Return the (x, y) coordinate for the center point of the cell that contains the specified text.  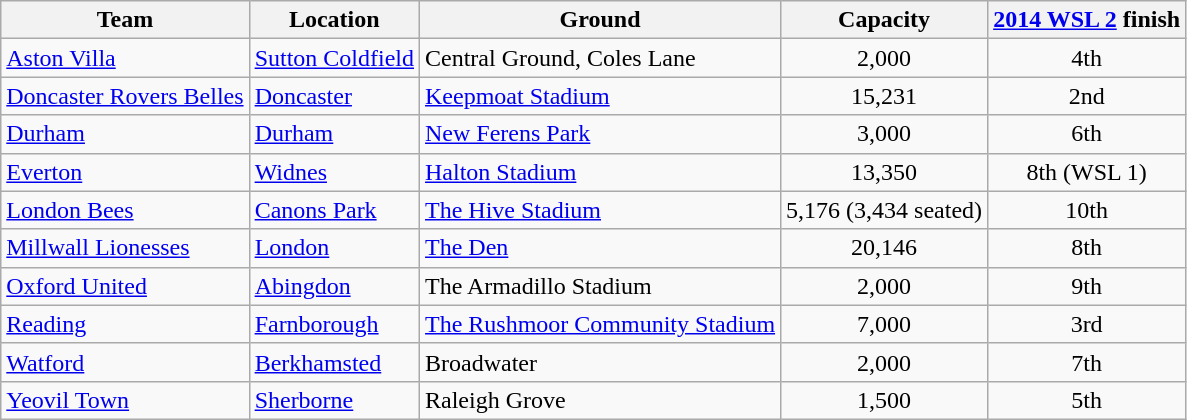
Capacity (884, 20)
Ground (600, 20)
The Den (600, 248)
2014 WSL 2 finish (1087, 20)
Sherborne (334, 400)
Berkhamsted (334, 362)
10th (1087, 210)
Central Ground, Coles Lane (600, 58)
The Armadillo Stadium (600, 286)
Keepmoat Stadium (600, 96)
8th (WSL 1) (1087, 172)
3rd (1087, 324)
Canons Park (334, 210)
New Ferens Park (600, 134)
4th (1087, 58)
9th (1087, 286)
Sutton Coldfield (334, 58)
Doncaster Rovers Belles (125, 96)
15,231 (884, 96)
Abingdon (334, 286)
7th (1087, 362)
Reading (125, 324)
3,000 (884, 134)
2nd (1087, 96)
Everton (125, 172)
The Rushmoor Community Stadium (600, 324)
London Bees (125, 210)
Halton Stadium (600, 172)
1,500 (884, 400)
Millwall Lionesses (125, 248)
Doncaster (334, 96)
7,000 (884, 324)
5th (1087, 400)
5,176 (3,434 seated) (884, 210)
Location (334, 20)
Farnborough (334, 324)
The Hive Stadium (600, 210)
Aston Villa (125, 58)
Oxford United (125, 286)
Raleigh Grove (600, 400)
Watford (125, 362)
Team (125, 20)
Broadwater (600, 362)
8th (1087, 248)
13,350 (884, 172)
Widnes (334, 172)
London (334, 248)
6th (1087, 134)
Yeovil Town (125, 400)
20,146 (884, 248)
